Return the (X, Y) coordinate for the center point of the cell that contains the specified text.  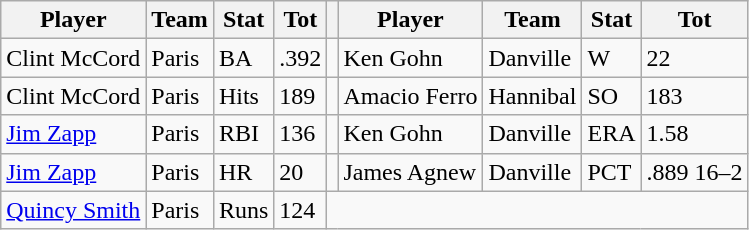
RBI (243, 134)
Hits (243, 96)
Runs (243, 210)
W (612, 58)
HR (243, 172)
James Agnew (410, 172)
PCT (612, 172)
124 (300, 210)
136 (300, 134)
.392 (300, 58)
1.58 (694, 134)
BA (243, 58)
Quincy Smith (74, 210)
ERA (612, 134)
Hannibal (532, 96)
.889 16–2 (694, 172)
Amacio Ferro (410, 96)
183 (694, 96)
189 (300, 96)
20 (300, 172)
22 (694, 58)
SO (612, 96)
